Detect which cell encompasses the target text, then output its [X, Y] center coordinate. 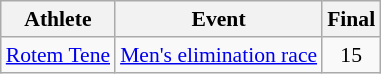
Final [351, 19]
Event [218, 19]
Athlete [58, 19]
15 [351, 55]
Rotem Tene [58, 55]
Men's elimination race [218, 55]
